Provide the [x, y] coordinate of the cell's center where the given text is located.  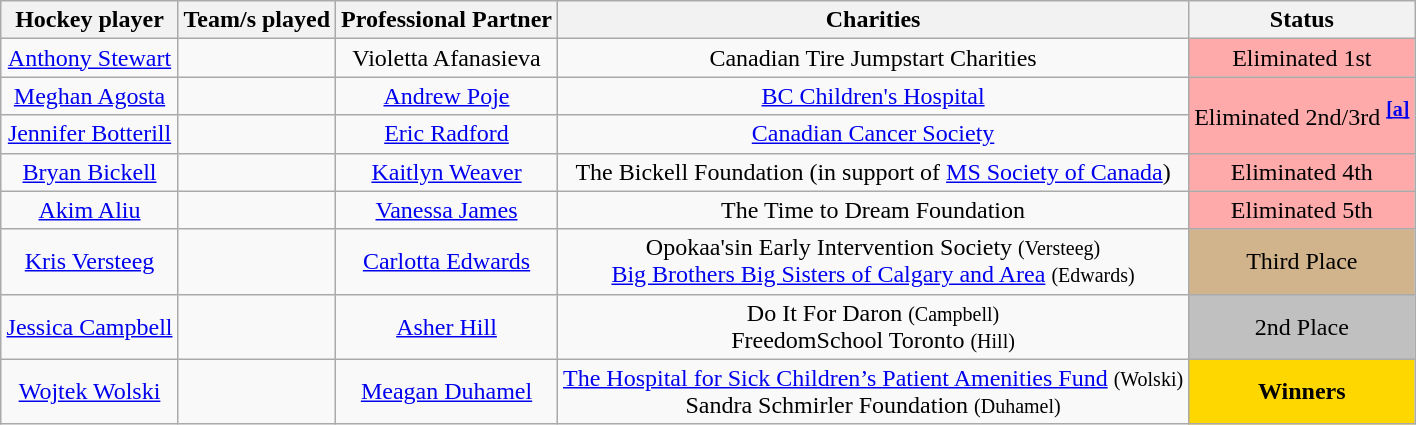
Anthony Stewart [90, 58]
Team/s played [257, 20]
Winners [1302, 392]
Canadian Cancer Society [872, 134]
The Time to Dream Foundation [872, 210]
Asher Hill [447, 326]
The Hospital for Sick Children’s Patient Amenities Fund (Wolski) Sandra Schmirler Foundation (Duhamel) [872, 392]
Vanessa James [447, 210]
Bryan Bickell [90, 172]
Meghan Agosta [90, 96]
Hockey player [90, 20]
Andrew Poje [447, 96]
Carlotta Edwards [447, 262]
Wojtek Wolski [90, 392]
Violetta Afanasieva [447, 58]
Kaitlyn Weaver [447, 172]
Eliminated 4th [1302, 172]
Kris Versteeg [90, 262]
Professional Partner [447, 20]
Status [1302, 20]
Eliminated 5th [1302, 210]
Akim Aliu [90, 210]
Opokaa'sin Early Intervention Society (Versteeg) Big Brothers Big Sisters of Calgary and Area (Edwards) [872, 262]
Charities [872, 20]
Canadian Tire Jumpstart Charities [872, 58]
2nd Place [1302, 326]
Third Place [1302, 262]
Eric Radford [447, 134]
Eliminated 1st [1302, 58]
BC Children's Hospital [872, 96]
Jessica Campbell [90, 326]
Eliminated 2nd/3rd [a] [1302, 115]
Do It For Daron (Campbell) FreedomSchool Toronto (Hill) [872, 326]
The Bickell Foundation (in support of MS Society of Canada) [872, 172]
Jennifer Botterill [90, 134]
Meagan Duhamel [447, 392]
